For the text-containing cell, return its midpoint in (x, y) coordinate format. 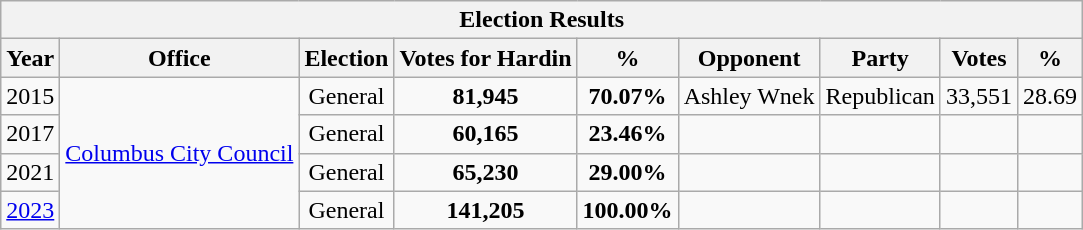
Votes for Hardin (486, 58)
60,165 (486, 134)
29.00% (628, 172)
2023 (30, 210)
Office (180, 58)
23.46% (628, 134)
Year (30, 58)
81,945 (486, 96)
Republican (880, 96)
Opponent (749, 58)
2021 (30, 172)
Ashley Wnek (749, 96)
2017 (30, 134)
65,230 (486, 172)
28.69 (1050, 96)
Election Results (542, 20)
70.07% (628, 96)
Election (346, 58)
33,551 (978, 96)
141,205 (486, 210)
Party (880, 58)
Columbus City Council (180, 153)
Votes (978, 58)
2015 (30, 96)
100.00% (628, 210)
